Pinpoint the cell where the given text exists, returning its (X, Y) midpoint coordinate. 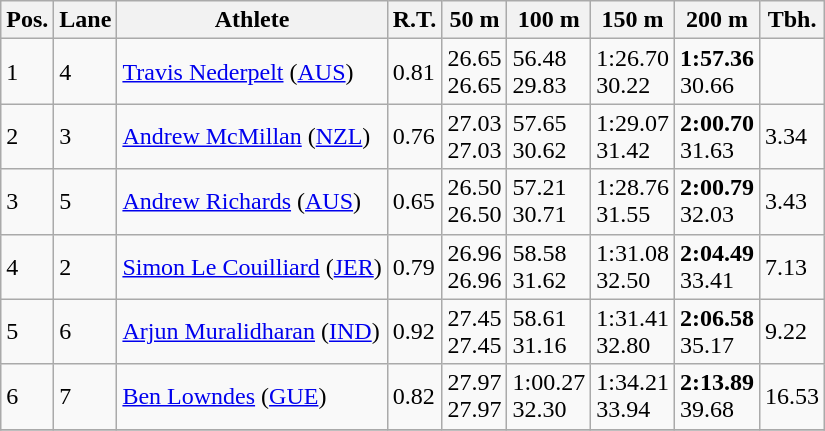
58.5831.62 (549, 266)
2:06.5835.17 (716, 332)
26.9626.96 (474, 266)
1:31.0832.50 (633, 266)
1:26.7030.22 (633, 72)
0.76 (414, 136)
7 (86, 396)
0.65 (414, 202)
7.13 (792, 266)
Ben Lowndes (GUE) (252, 396)
1:29.0731.42 (633, 136)
Pos. (28, 20)
Tbh. (792, 20)
27.9727.97 (474, 396)
0.79 (414, 266)
3.34 (792, 136)
26.5026.50 (474, 202)
9.22 (792, 332)
56.4829.83 (549, 72)
Travis Nederpelt (AUS) (252, 72)
Simon Le Couilliard (JER) (252, 266)
Athlete (252, 20)
26.6526.65 (474, 72)
27.4527.45 (474, 332)
2:13.8939.68 (716, 396)
1:34.2133.94 (633, 396)
Andrew McMillan (NZL) (252, 136)
16.53 (792, 396)
58.6131.16 (549, 332)
0.92 (414, 332)
100 m (549, 20)
Arjun Muralidharan (IND) (252, 332)
1:00.2732.30 (549, 396)
1:57.3630.66 (716, 72)
57.6530.62 (549, 136)
150 m (633, 20)
27.0327.03 (474, 136)
1 (28, 72)
R.T. (414, 20)
2:00.7932.03 (716, 202)
3.43 (792, 202)
Lane (86, 20)
200 m (716, 20)
50 m (474, 20)
57.2130.71 (549, 202)
0.82 (414, 396)
Andrew Richards (AUS) (252, 202)
1:28.7631.55 (633, 202)
0.81 (414, 72)
2:04.4933.41 (716, 266)
2:00.7031.63 (716, 136)
1:31.4132.80 (633, 332)
